For the text-containing cell, return its midpoint in (X, Y) coordinate format. 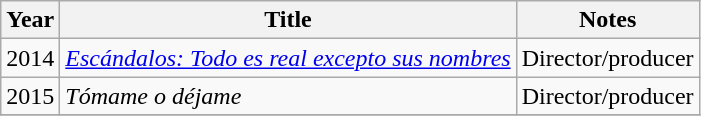
2014 (30, 58)
2015 (30, 96)
Tómame o déjame (288, 96)
Title (288, 20)
Notes (608, 20)
Escándalos: Todo es real excepto sus nombres (288, 58)
Year (30, 20)
